Extract the (X, Y) coordinate from the center of the cell holding the provided text.  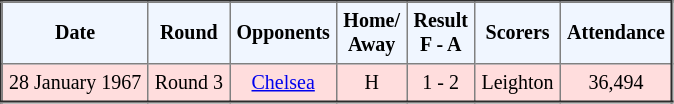
1 - 2 (441, 83)
Opponents (284, 33)
Leighton (518, 83)
Chelsea (284, 83)
28 January 1967 (75, 83)
Date (75, 33)
ResultF - A (441, 33)
Round 3 (189, 83)
H (372, 83)
Scorers (518, 33)
Round (189, 33)
Attendance (616, 33)
Home/Away (372, 33)
36,494 (616, 83)
